Detect which cell encompasses the target text, then output its [x, y] center coordinate. 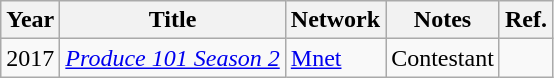
Ref. [526, 20]
Contestant [443, 58]
Year [30, 20]
Network [335, 20]
Title [172, 20]
Mnet [335, 58]
Produce 101 Season 2 [172, 58]
2017 [30, 58]
Notes [443, 20]
